Detect which cell encompasses the target text, then output its [x, y] center coordinate. 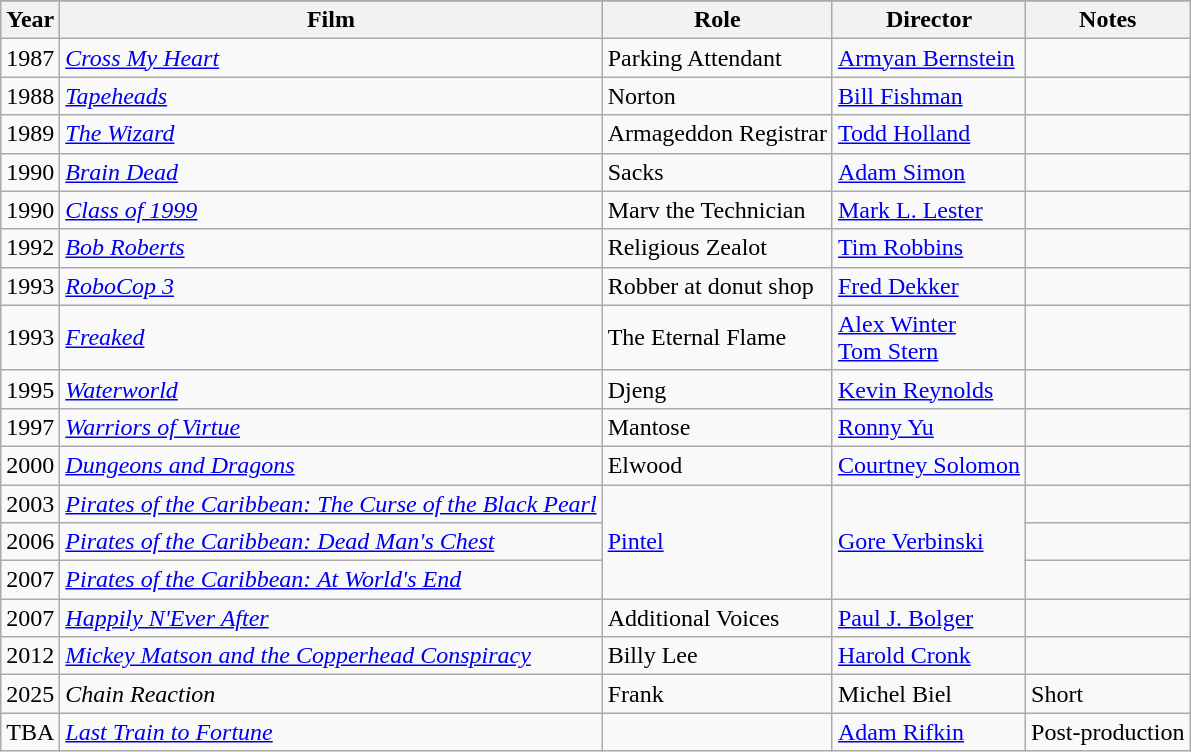
Waterworld [331, 389]
Mark L. Lester [928, 210]
Marv the Technician [717, 210]
Short [1108, 694]
1997 [30, 427]
Kevin Reynolds [928, 389]
1989 [30, 134]
RoboCop 3 [331, 286]
Bill Fishman [928, 96]
2012 [30, 656]
Mantose [717, 427]
Cross My Heart [331, 58]
Armageddon Registrar [717, 134]
Norton [717, 96]
Harold Cronk [928, 656]
Last Train to Fortune [331, 732]
1988 [30, 96]
Courtney Solomon [928, 465]
Pintel [717, 541]
Fred Dekker [928, 286]
Tim Robbins [928, 248]
Adam Simon [928, 172]
Post-production [1108, 732]
Pirates of the Caribbean: Dead Man's Chest [331, 542]
Notes [1108, 20]
Warriors of Virtue [331, 427]
Frank [717, 694]
1995 [30, 389]
Year [30, 20]
Todd Holland [928, 134]
2025 [30, 694]
2000 [30, 465]
Role [717, 20]
Class of 1999 [331, 210]
Robber at donut shop [717, 286]
The Wizard [331, 134]
Ronny Yu [928, 427]
The Eternal Flame [717, 338]
Paul J. Bolger [928, 618]
Pirates of the Caribbean: The Curse of the Black Pearl [331, 503]
Additional Voices [717, 618]
Elwood [717, 465]
Mickey Matson and the Copperhead Conspiracy [331, 656]
1992 [30, 248]
Alex WinterTom Stern [928, 338]
Brain Dead [331, 172]
Tapeheads [331, 96]
Armyan Bernstein [928, 58]
Freaked [331, 338]
Bob Roberts [331, 248]
TBA [30, 732]
Chain Reaction [331, 694]
Film [331, 20]
Sacks [717, 172]
2006 [30, 542]
Billy Lee [717, 656]
Director [928, 20]
1987 [30, 58]
2003 [30, 503]
Gore Verbinski [928, 541]
Michel Biel [928, 694]
Parking Attendant [717, 58]
Religious Zealot [717, 248]
Adam Rifkin [928, 732]
Dungeons and Dragons [331, 465]
Happily N'Ever After [331, 618]
Pirates of the Caribbean: At World's End [331, 580]
Djeng [717, 389]
